Provide the [x, y] coordinate of the cell's center where the given text is located.  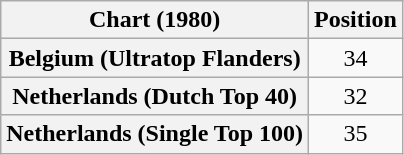
35 [356, 134]
Chart (1980) [155, 20]
Belgium (Ultratop Flanders) [155, 58]
Netherlands (Dutch Top 40) [155, 96]
32 [356, 96]
Netherlands (Single Top 100) [155, 134]
Position [356, 20]
34 [356, 58]
